Scan for the cell matching the given text and deliver its [X, Y] coordinate at center. 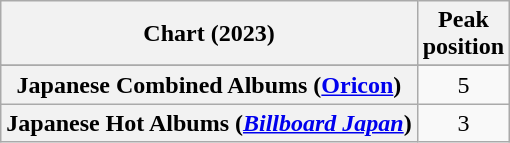
3 [463, 123]
Chart (2023) [209, 34]
5 [463, 85]
Peakposition [463, 34]
Japanese Combined Albums (Oricon) [209, 85]
Japanese Hot Albums (Billboard Japan) [209, 123]
